Detect which cell encompasses the target text, then output its [x, y] center coordinate. 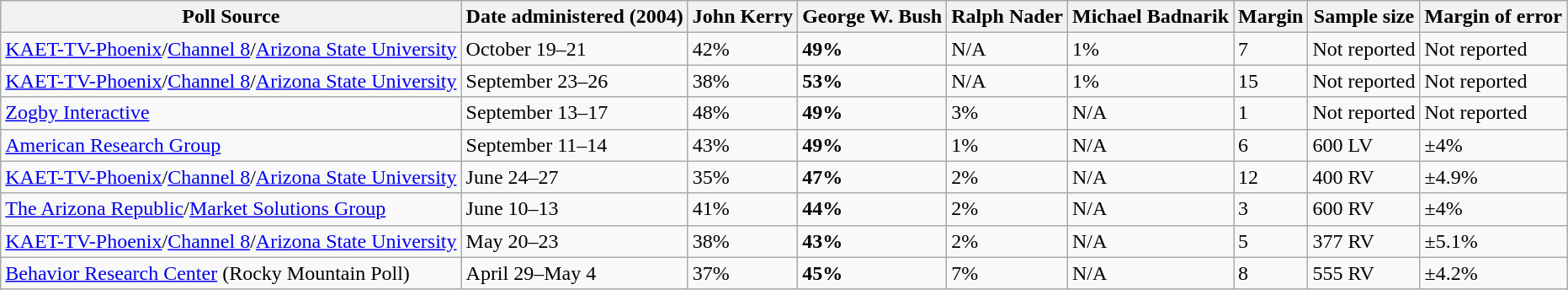
53% [872, 81]
42% [742, 49]
44% [872, 209]
47% [872, 177]
Date administered (2004) [574, 17]
Margin [1271, 17]
John Kerry [742, 17]
5 [1271, 241]
September 11–14 [574, 145]
±4.9% [1493, 177]
George W. Bush [872, 17]
Sample size [1363, 17]
Ralph Nader [1007, 17]
600 RV [1363, 209]
7 [1271, 49]
American Research Group [231, 145]
555 RV [1363, 273]
48% [742, 113]
June 24–27 [574, 177]
±5.1% [1493, 241]
September 23–26 [574, 81]
7% [1007, 273]
1 [1271, 113]
3% [1007, 113]
400 RV [1363, 177]
12 [1271, 177]
35% [742, 177]
April 29–May 4 [574, 273]
±4.2% [1493, 273]
Michael Badnarik [1150, 17]
May 20–23 [574, 241]
6 [1271, 145]
October 19–21 [574, 49]
45% [872, 273]
June 10–13 [574, 209]
377 RV [1363, 241]
600 LV [1363, 145]
8 [1271, 273]
Zogby Interactive [231, 113]
September 13–17 [574, 113]
Behavior Research Center (Rocky Mountain Poll) [231, 273]
Margin of error [1493, 17]
37% [742, 273]
3 [1271, 209]
Poll Source [231, 17]
15 [1271, 81]
41% [742, 209]
The Arizona Republic/Market Solutions Group [231, 209]
